From the cell containing the given text, extract its center point as [X, Y] coordinate. 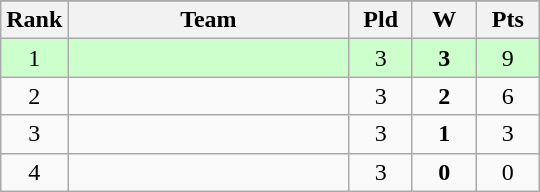
Rank [34, 20]
W [444, 20]
4 [34, 172]
6 [508, 96]
9 [508, 58]
Pts [508, 20]
Pld [381, 20]
Team [208, 20]
